Detect which cell encompasses the target text, then output its [X, Y] center coordinate. 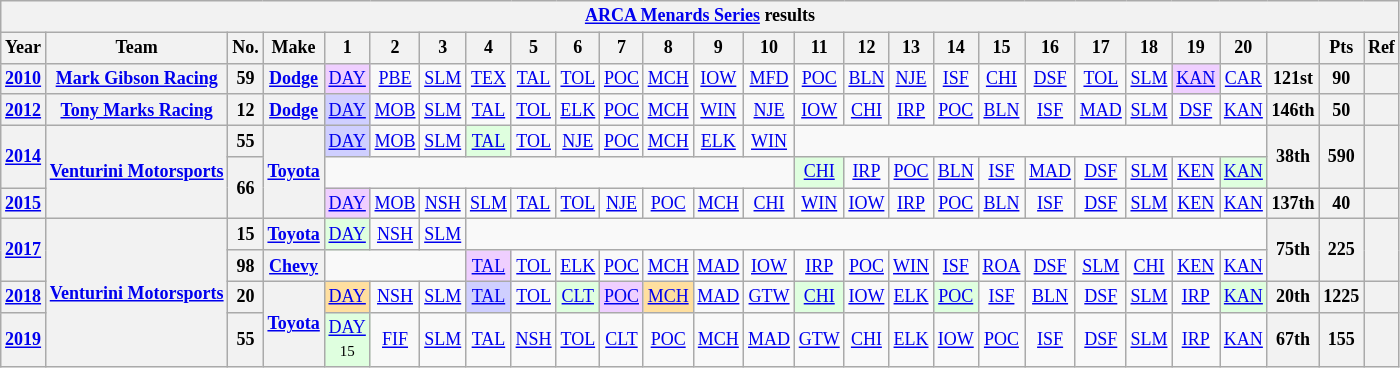
9 [718, 48]
Make [294, 48]
Pts [1342, 48]
10 [770, 48]
16 [1050, 48]
90 [1342, 78]
Chevy [294, 266]
8 [668, 48]
FIF [395, 339]
155 [1342, 339]
ROA [1002, 266]
Ref [1382, 48]
PBE [395, 78]
67th [1293, 339]
CAR [1244, 78]
5 [534, 48]
3 [443, 48]
Team [136, 48]
225 [1342, 250]
TEX [489, 78]
Mark Gibson Racing [136, 78]
146th [1293, 110]
2015 [24, 204]
59 [246, 78]
MFD [770, 78]
19 [1196, 48]
38th [1293, 156]
98 [246, 266]
590 [1342, 156]
2017 [24, 250]
121st [1293, 78]
66 [246, 188]
2014 [24, 156]
1 [347, 48]
11 [819, 48]
2010 [24, 78]
2018 [24, 296]
1225 [1342, 296]
No. [246, 48]
DAY15 [347, 339]
17 [1100, 48]
75th [1293, 250]
13 [912, 48]
18 [1149, 48]
2 [395, 48]
40 [1342, 204]
Tony Marks Racing [136, 110]
50 [1342, 110]
4 [489, 48]
ARCA Menards Series results [700, 16]
7 [622, 48]
20th [1293, 296]
6 [578, 48]
Year [24, 48]
2019 [24, 339]
2012 [24, 110]
137th [1293, 204]
14 [956, 48]
